Determine the (X, Y) coordinate at the center of the cell enclosing the given text.  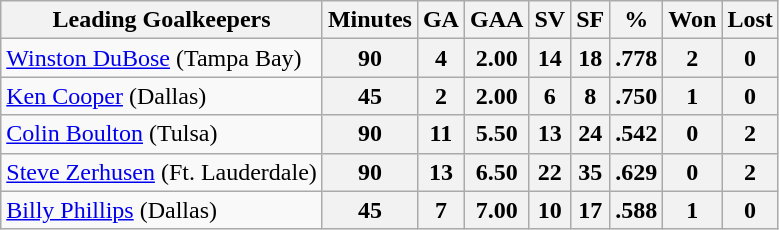
10 (550, 210)
18 (590, 58)
22 (550, 172)
6.50 (496, 172)
.750 (636, 96)
.542 (636, 134)
Minutes (370, 20)
Billy Phillips (Dallas) (162, 210)
.629 (636, 172)
Lost (750, 20)
8 (590, 96)
.588 (636, 210)
GA (440, 20)
11 (440, 134)
35 (590, 172)
Won (692, 20)
Ken Cooper (Dallas) (162, 96)
SV (550, 20)
Leading Goalkeepers (162, 20)
Colin Boulton (Tulsa) (162, 134)
7.00 (496, 210)
24 (590, 134)
Steve Zerhusen (Ft. Lauderdale) (162, 172)
% (636, 20)
14 (550, 58)
.778 (636, 58)
GAA (496, 20)
7 (440, 210)
17 (590, 210)
5.50 (496, 134)
4 (440, 58)
Winston DuBose (Tampa Bay) (162, 58)
6 (550, 96)
SF (590, 20)
